Detect which cell encompasses the target text, then output its [x, y] center coordinate. 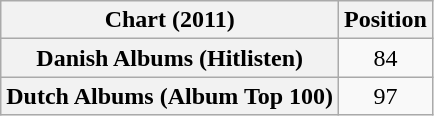
Chart (2011) [170, 20]
Danish Albums (Hitlisten) [170, 58]
84 [386, 58]
Position [386, 20]
Dutch Albums (Album Top 100) [170, 96]
97 [386, 96]
